Identify which cell holds the provided text, then report its [X, Y] central coordinate. 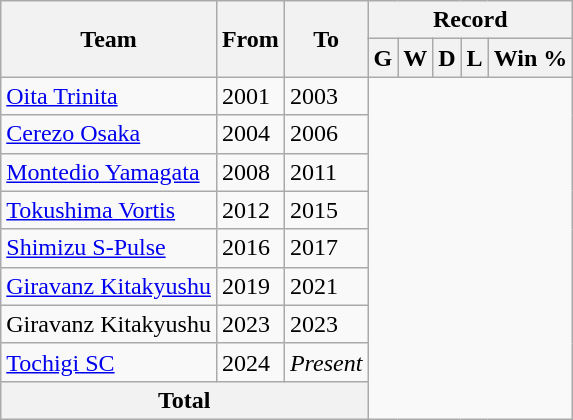
2016 [250, 248]
Montedio Yamagata [109, 172]
G [383, 58]
L [474, 58]
2008 [250, 172]
Total [184, 400]
Tochigi SC [109, 362]
Shimizu S-Pulse [109, 248]
2012 [250, 210]
2011 [326, 172]
Present [326, 362]
Oita Trinita [109, 96]
2001 [250, 96]
Team [109, 39]
2017 [326, 248]
2024 [250, 362]
Tokushima Vortis [109, 210]
2004 [250, 134]
To [326, 39]
2015 [326, 210]
2006 [326, 134]
2003 [326, 96]
W [416, 58]
Record [470, 20]
From [250, 39]
D [447, 58]
Cerezo Osaka [109, 134]
2021 [326, 286]
2019 [250, 286]
Win % [530, 58]
